Extract the (X, Y) coordinate from the center of the cell holding the provided text.  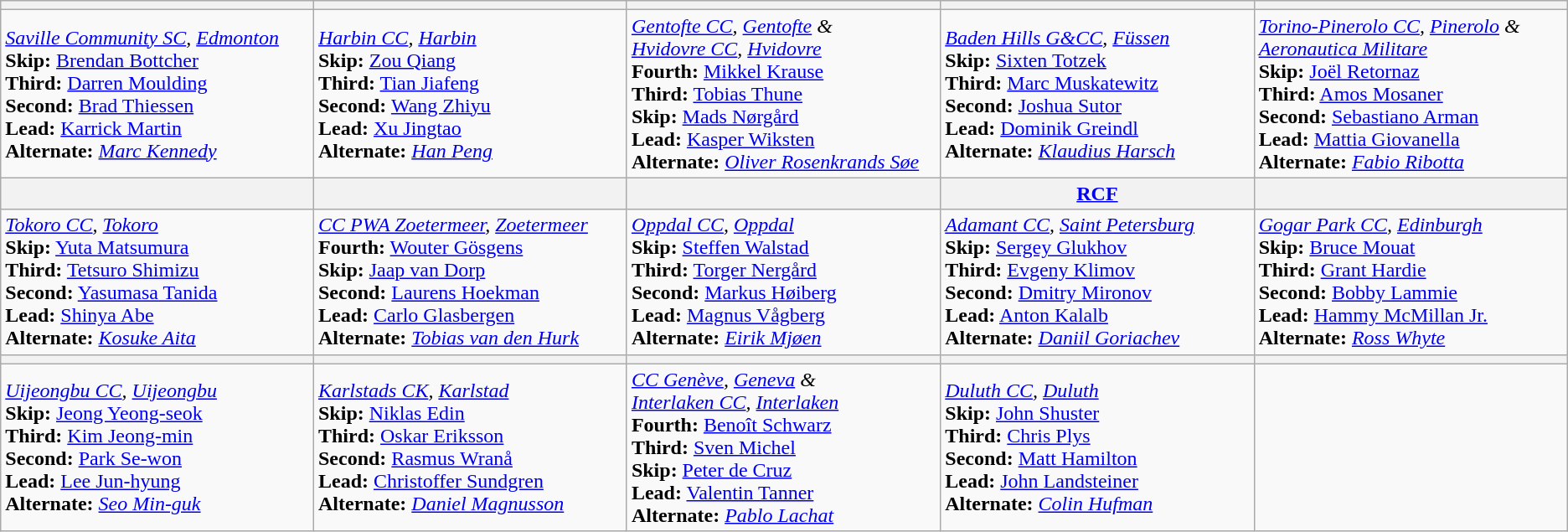
Duluth CC, DuluthSkip: John Shuster Third: Chris Plys Second: Matt Hamilton Lead: John Landsteiner Alternate: Colin Hufman (1097, 447)
Gogar Park CC, EdinburghSkip: Bruce Mouat Third: Grant Hardie Second: Bobby Lammie Lead: Hammy McMillan Jr. Alternate: Ross Whyte (1411, 281)
Uijeongbu CC, UijeongbuSkip: Jeong Yeong-seok Third: Kim Jeong-min Second: Park Se-won Lead: Lee Jun-hyung Alternate: Seo Min-guk (157, 447)
RCF (1097, 194)
Harbin CC, HarbinSkip: Zou Qiang Third: Tian Jiafeng Second: Wang Zhiyu Lead: Xu Jingtao Alternate: Han Peng (470, 94)
CC PWA Zoetermeer, ZoetermeerFourth: Wouter Gösgens Skip: Jaap van Dorp Second: Laurens Hoekman Lead: Carlo Glasbergen Alternate: Tobias van den Hurk (470, 281)
Saville Community SC, EdmontonSkip: Brendan Bottcher Third: Darren Moulding Second: Brad Thiessen Lead: Karrick Martin Alternate: Marc Kennedy (157, 94)
Baden Hills G&CC, FüssenSkip: Sixten Totzek Third: Marc Muskatewitz Second: Joshua Sutor Lead: Dominik Greindl Alternate: Klaudius Harsch (1097, 94)
Tokoro CC, TokoroSkip: Yuta Matsumura Third: Tetsuro Shimizu Second: Yasumasa Tanida Lead: Shinya Abe Alternate: Kosuke Aita (157, 281)
Adamant CC, Saint PetersburgSkip: Sergey Glukhov Third: Evgeny Klimov Second: Dmitry Mironov Lead: Anton Kalalb Alternate: Daniil Goriachev (1097, 281)
Oppdal CC, OppdalSkip: Steffen Walstad Third: Torger Nergård Second: Markus Høiberg Lead: Magnus Vågberg Alternate: Eirik Mjøen (783, 281)
Karlstads CK, KarlstadSkip: Niklas Edin Third: Oskar Eriksson Second: Rasmus Wranå Lead: Christoffer Sundgren Alternate: Daniel Magnusson (470, 447)
